Scan for the cell matching the given text and deliver its [x, y] coordinate at center. 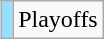
Playoffs [58, 20]
